Locate the cell with the specified text and output its [X, Y] center coordinate. 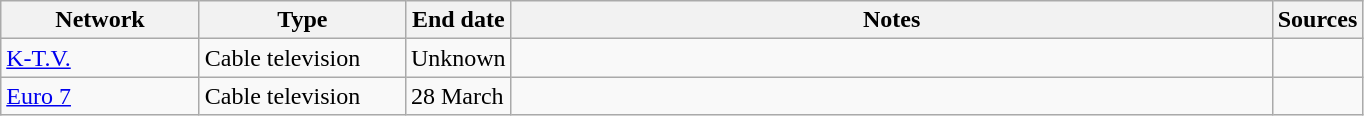
Euro 7 [100, 96]
Network [100, 20]
Sources [1318, 20]
Notes [892, 20]
Unknown [458, 58]
28 March [458, 96]
Type [302, 20]
K-T.V. [100, 58]
End date [458, 20]
